Find where the given text appears and provide that cell's center as (X, Y) coordinate. 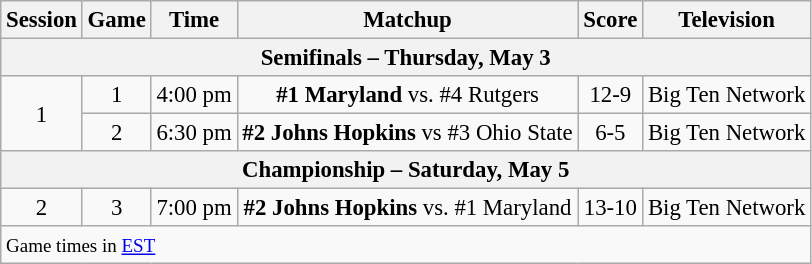
Television (727, 20)
6:30 pm (194, 133)
Session (42, 20)
Score (610, 20)
4:00 pm (194, 95)
Matchup (408, 20)
Game times in EST (406, 245)
Game (116, 20)
Championship – Saturday, May 5 (406, 170)
#1 Maryland vs. #4 Rutgers (408, 95)
12-9 (610, 95)
Semifinals – Thursday, May 3 (406, 58)
13-10 (610, 208)
Time (194, 20)
3 (116, 208)
7:00 pm (194, 208)
#2 Johns Hopkins vs #3 Ohio State (408, 133)
#2 Johns Hopkins vs. #1 Maryland (408, 208)
6-5 (610, 133)
